Extract the (x, y) coordinate from the center of the cell holding the provided text.  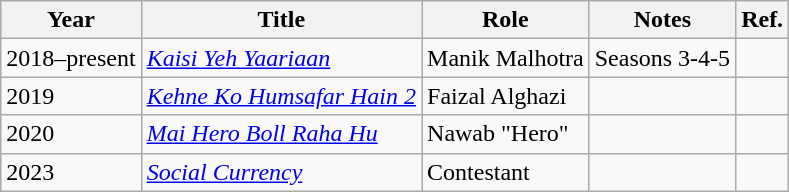
Nawab "Hero" (506, 134)
Manik Malhotra (506, 58)
Social Currency (281, 172)
Seasons 3-4-5 (662, 58)
2018–present (71, 58)
2019 (71, 96)
Ref. (762, 20)
Year (71, 20)
Faizal Alghazi (506, 96)
Kehne Ko Humsafar Hain 2 (281, 96)
Kaisi Yeh Yaariaan (281, 58)
Notes (662, 20)
Mai Hero Boll Raha Hu (281, 134)
Role (506, 20)
Contestant (506, 172)
Title (281, 20)
2020 (71, 134)
2023 (71, 172)
